Scan for the cell matching the given text and deliver its [X, Y] coordinate at center. 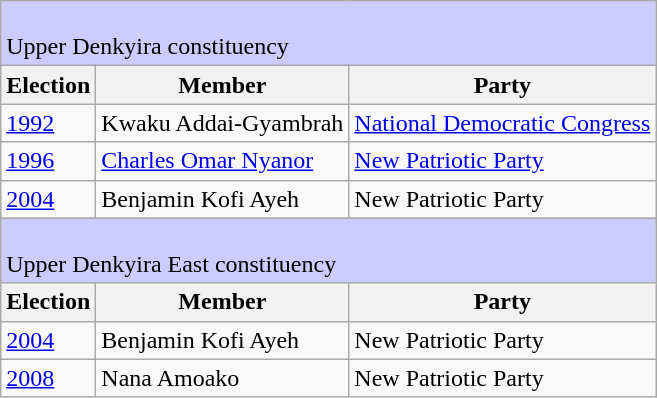
Charles Omar Nyanor [222, 161]
Upper Denkyira East constituency [328, 250]
1996 [48, 161]
National Democratic Congress [502, 123]
Kwaku Addai-Gyambrah [222, 123]
Nana Amoako [222, 378]
1992 [48, 123]
Upper Denkyira constituency [328, 34]
2008 [48, 378]
